Capture the cell that displays the provided text and extract its [X, Y] central coordinate. 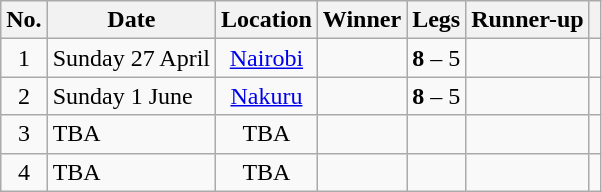
Winner [362, 20]
Legs [436, 20]
Sunday 27 April [131, 58]
Location [267, 20]
2 [24, 96]
1 [24, 58]
Nakuru [267, 96]
3 [24, 134]
Nairobi [267, 58]
4 [24, 172]
Runner-up [528, 20]
No. [24, 20]
Sunday 1 June [131, 96]
Date [131, 20]
